Search for the cell housing the specified text and yield its (X, Y) center coordinate. 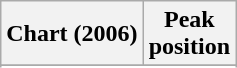
Peakposition (189, 34)
Chart (2006) (72, 34)
